Search for the cell housing the specified text and yield its (x, y) center coordinate. 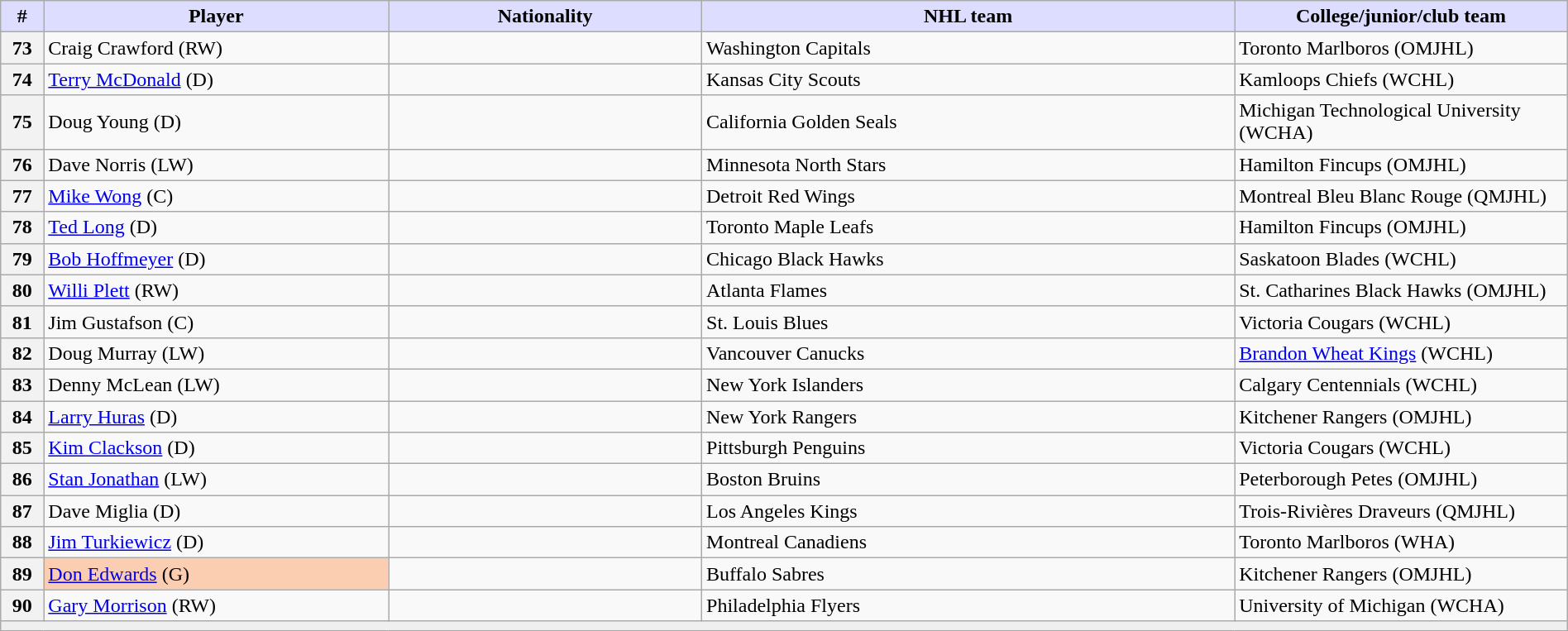
Minnesota North Stars (968, 165)
Doug Young (D) (217, 122)
Brandon Wheat Kings (WCHL) (1401, 353)
New York Rangers (968, 416)
Kansas City Scouts (968, 79)
Peterborough Petes (OMJHL) (1401, 480)
Dave Miglia (D) (217, 511)
Stan Jonathan (LW) (217, 480)
University of Michigan (WCHA) (1401, 605)
Dave Norris (LW) (217, 165)
Los Angeles Kings (968, 511)
73 (22, 48)
90 (22, 605)
Detroit Red Wings (968, 196)
88 (22, 543)
New York Islanders (968, 385)
83 (22, 385)
82 (22, 353)
85 (22, 448)
Atlanta Flames (968, 290)
Michigan Technological University (WCHA) (1401, 122)
76 (22, 165)
Toronto Marlboros (OMJHL) (1401, 48)
Player (217, 17)
87 (22, 511)
86 (22, 480)
Buffalo Sabres (968, 574)
Kamloops Chiefs (WCHL) (1401, 79)
80 (22, 290)
Pittsburgh Penguins (968, 448)
Toronto Maple Leafs (968, 227)
St. Catharines Black Hawks (OMJHL) (1401, 290)
74 (22, 79)
Larry Huras (D) (217, 416)
Ted Long (D) (217, 227)
Trois-Rivières Draveurs (QMJHL) (1401, 511)
Doug Murray (LW) (217, 353)
Don Edwards (G) (217, 574)
Boston Bruins (968, 480)
Willi Plett (RW) (217, 290)
Washington Capitals (968, 48)
Jim Gustafson (C) (217, 322)
Vancouver Canucks (968, 353)
Bob Hoffmeyer (D) (217, 259)
Philadelphia Flyers (968, 605)
78 (22, 227)
Saskatoon Blades (WCHL) (1401, 259)
Mike Wong (C) (217, 196)
75 (22, 122)
79 (22, 259)
Calgary Centennials (WCHL) (1401, 385)
Craig Crawford (RW) (217, 48)
NHL team (968, 17)
89 (22, 574)
Gary Morrison (RW) (217, 605)
Nationality (546, 17)
81 (22, 322)
# (22, 17)
St. Louis Blues (968, 322)
Kim Clackson (D) (217, 448)
College/junior/club team (1401, 17)
Chicago Black Hawks (968, 259)
Denny McLean (LW) (217, 385)
77 (22, 196)
Terry McDonald (D) (217, 79)
84 (22, 416)
Toronto Marlboros (WHA) (1401, 543)
Montreal Canadiens (968, 543)
Jim Turkiewicz (D) (217, 543)
Montreal Bleu Blanc Rouge (QMJHL) (1401, 196)
California Golden Seals (968, 122)
